Search for the cell housing the specified text and yield its (x, y) center coordinate. 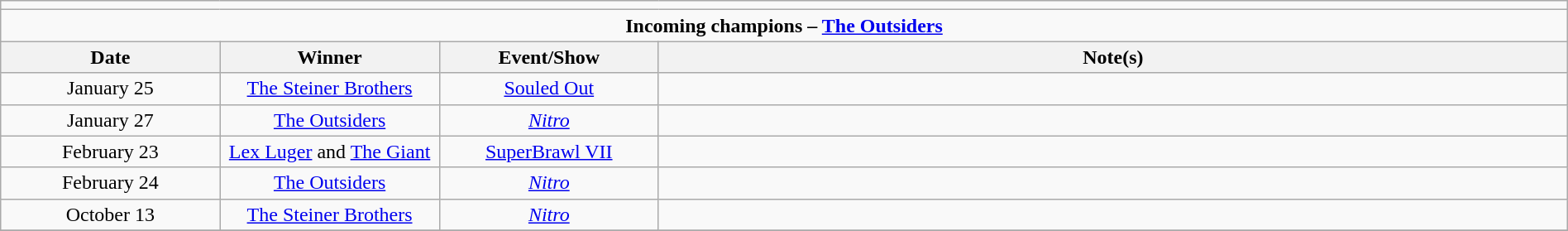
Lex Luger and The Giant (329, 152)
Note(s) (1113, 57)
SuperBrawl VII (549, 152)
January 27 (111, 120)
Date (111, 57)
January 25 (111, 89)
Event/Show (549, 57)
Souled Out (549, 89)
Winner (329, 57)
October 13 (111, 214)
February 23 (111, 152)
Incoming champions – The Outsiders (784, 26)
February 24 (111, 183)
